Locate the cell with the specified text and output its (X, Y) center coordinate. 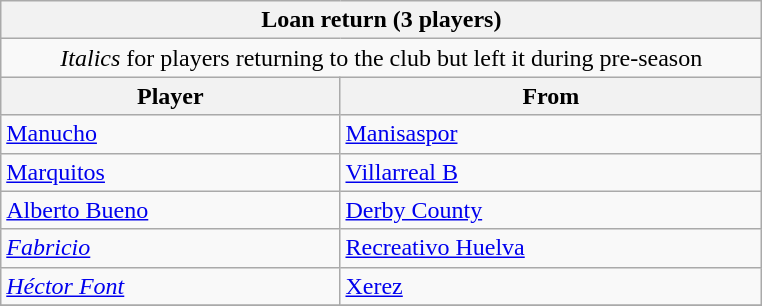
Alberto Bueno (170, 210)
Fabricio (170, 248)
Villarreal B (551, 172)
Recreativo Huelva (551, 248)
Marquitos (170, 172)
Manucho (170, 134)
Loan return (3 players) (382, 20)
Héctor Font (170, 286)
Derby County (551, 210)
Xerez (551, 286)
Italics for players returning to the club but left it during pre-season (382, 58)
Player (170, 96)
From (551, 96)
Manisaspor (551, 134)
